Locate the cell with the specified text and output its [x, y] center coordinate. 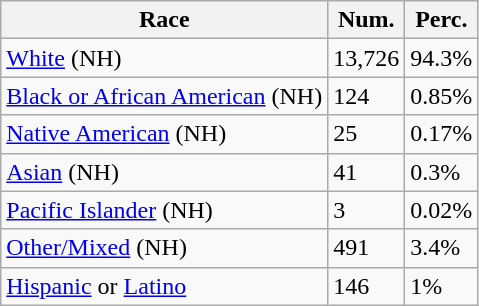
Pacific Islander (NH) [164, 210]
0.02% [442, 210]
Other/Mixed (NH) [164, 248]
94.3% [442, 58]
3 [366, 210]
1% [442, 286]
124 [366, 96]
25 [366, 134]
White (NH) [164, 58]
13,726 [366, 58]
0.17% [442, 134]
146 [366, 286]
3.4% [442, 248]
Black or African American (NH) [164, 96]
Asian (NH) [164, 172]
0.3% [442, 172]
0.85% [442, 96]
Num. [366, 20]
491 [366, 248]
41 [366, 172]
Hispanic or Latino [164, 286]
Native American (NH) [164, 134]
Perc. [442, 20]
Race [164, 20]
